From the cell containing the given text, extract its center point as [X, Y] coordinate. 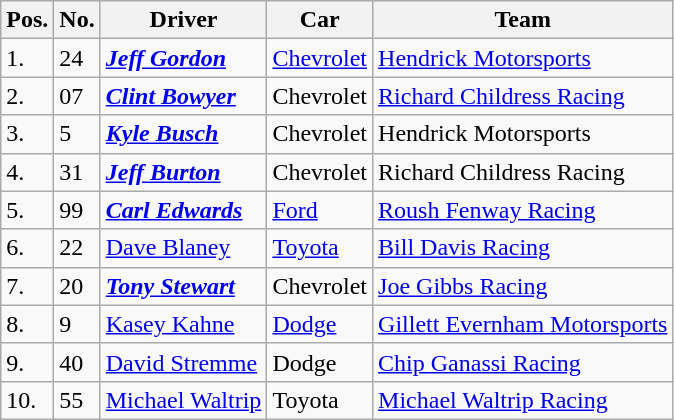
Bill Davis Racing [523, 248]
Ford [320, 210]
10. [28, 400]
7. [28, 286]
Team [523, 20]
4. [28, 172]
1. [28, 58]
Car [320, 20]
Joe Gibbs Racing [523, 286]
9 [77, 324]
99 [77, 210]
Jeff Gordon [184, 58]
Roush Fenway Racing [523, 210]
2. [28, 96]
40 [77, 362]
Clint Bowyer [184, 96]
Tony Stewart [184, 286]
6. [28, 248]
8. [28, 324]
9. [28, 362]
Gillett Evernham Motorsports [523, 324]
Pos. [28, 20]
3. [28, 134]
Jeff Burton [184, 172]
Michael Waltrip Racing [523, 400]
Michael Waltrip [184, 400]
5 [77, 134]
07 [77, 96]
31 [77, 172]
Chip Ganassi Racing [523, 362]
Dave Blaney [184, 248]
20 [77, 286]
22 [77, 248]
Driver [184, 20]
24 [77, 58]
Carl Edwards [184, 210]
David Stremme [184, 362]
5. [28, 210]
55 [77, 400]
Kyle Busch [184, 134]
No. [77, 20]
Kasey Kahne [184, 324]
